Output the (X, Y) coordinate of the center of the cell containing the given text.  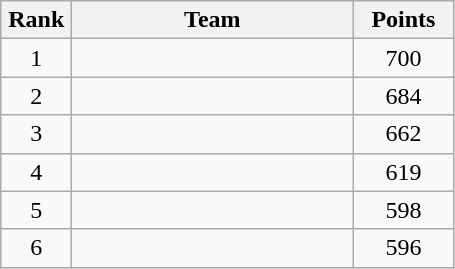
596 (404, 248)
6 (36, 248)
5 (36, 210)
684 (404, 96)
4 (36, 172)
Team (212, 20)
2 (36, 96)
1 (36, 58)
662 (404, 134)
3 (36, 134)
Rank (36, 20)
619 (404, 172)
700 (404, 58)
Points (404, 20)
598 (404, 210)
